For the text-containing cell, return its midpoint in (x, y) coordinate format. 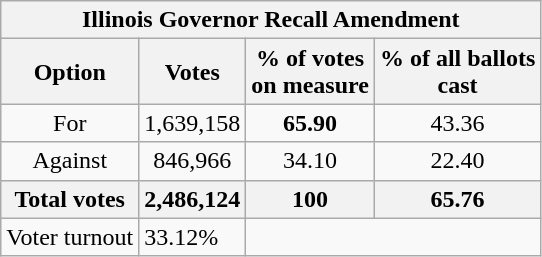
22.40 (457, 161)
43.36 (457, 123)
2,486,124 (192, 199)
34.10 (310, 161)
1,639,158 (192, 123)
846,966 (192, 161)
Illinois Governor Recall Amendment (271, 20)
% of all ballotscast (457, 72)
100 (310, 199)
% of voteson measure (310, 72)
Against (70, 161)
65.76 (457, 199)
Total votes (70, 199)
Voter turnout (70, 237)
Votes (192, 72)
65.90 (310, 123)
For (70, 123)
Option (70, 72)
33.12% (192, 237)
